Return the (x, y) coordinate for the center point of the cell that contains the specified text.  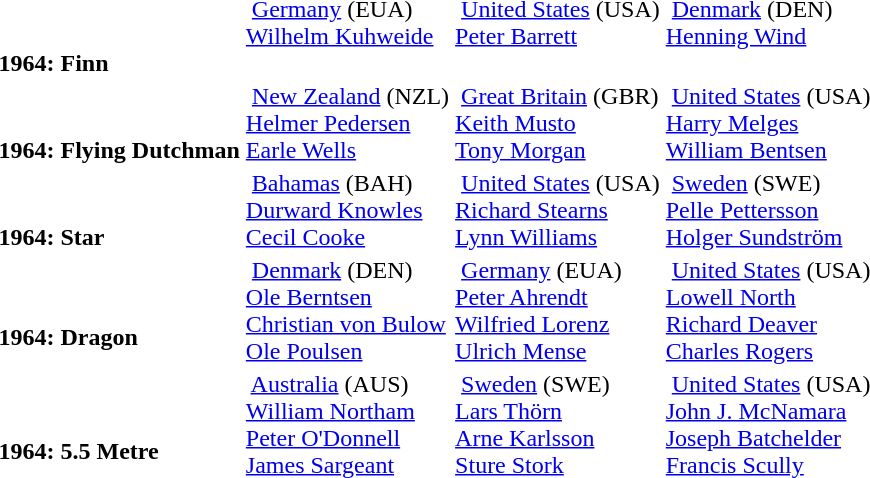
Bahamas (BAH)Durward KnowlesCecil Cooke (347, 210)
New Zealand (NZL)Helmer PedersenEarle Wells (347, 123)
Great Britain (GBR)Keith MustoTony Morgan (558, 123)
Denmark (DEN)Ole BerntsenChristian von BulowOle Poulsen (347, 310)
Germany (EUA)Peter AhrendtWilfried LorenzUlrich Mense (558, 310)
United States (USA)Richard StearnsLynn Williams (558, 210)
